Identify which cell holds the provided text, then report its (X, Y) central coordinate. 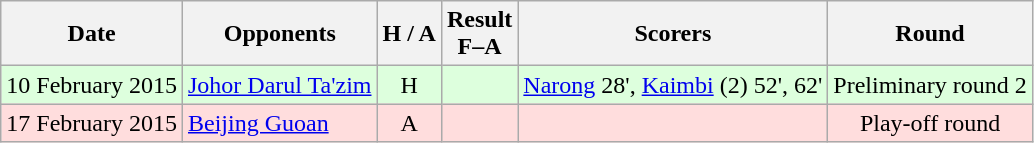
Opponents (280, 34)
A (409, 123)
10 February 2015 (92, 85)
Beijing Guoan (280, 123)
H / A (409, 34)
ResultF–A (479, 34)
Narong 28', Kaimbi (2) 52', 62' (673, 85)
H (409, 85)
Preliminary round 2 (930, 85)
Scorers (673, 34)
Play-off round (930, 123)
Date (92, 34)
Round (930, 34)
17 February 2015 (92, 123)
Johor Darul Ta'zim (280, 85)
